Identify which cell holds the provided text, then report its (x, y) central coordinate. 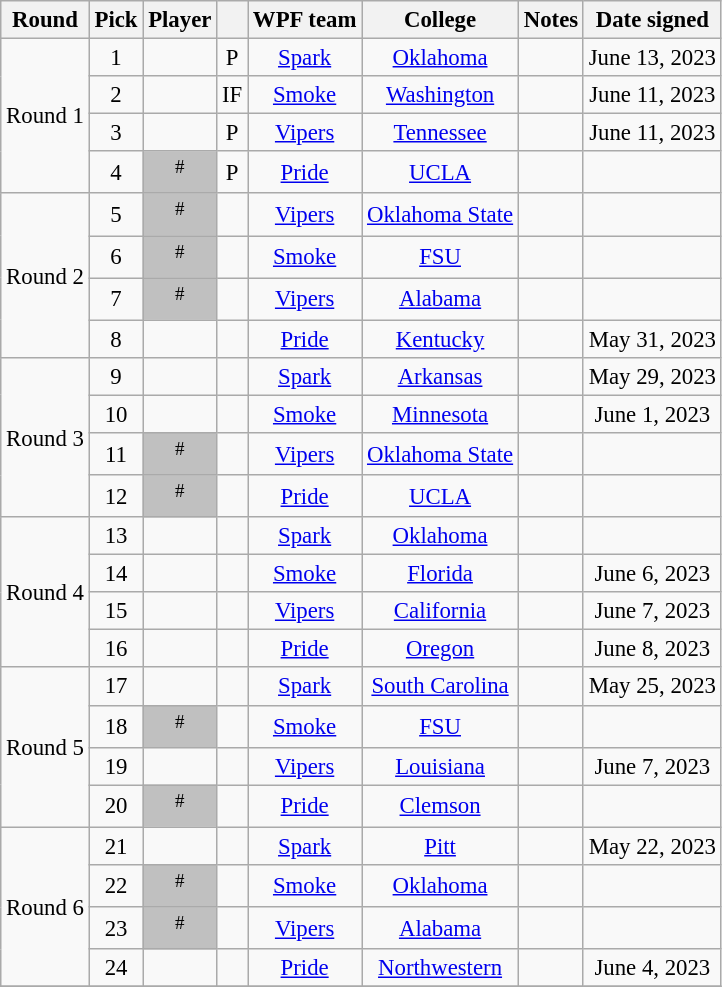
Pitt (440, 846)
4 (116, 172)
June 6, 2023 (652, 574)
3 (116, 133)
WPF team (305, 20)
Kentucky (440, 339)
12 (116, 496)
16 (116, 649)
Pick (116, 20)
Round 6 (45, 907)
California (440, 611)
Florida (440, 574)
23 (116, 928)
Date signed (652, 20)
Minnesota (440, 414)
5 (116, 215)
Round 2 (45, 276)
Clemson (440, 806)
Arkansas (440, 377)
14 (116, 574)
June 4, 2023 (652, 968)
Round (45, 20)
10 (116, 414)
South Carolina (440, 687)
Washington (440, 95)
11 (116, 454)
May 25, 2023 (652, 687)
6 (116, 257)
Round 1 (45, 116)
15 (116, 611)
Oregon (440, 649)
Round 4 (45, 592)
Player (180, 20)
Round 5 (45, 748)
2 (116, 95)
17 (116, 687)
9 (116, 377)
Notes (550, 20)
13 (116, 536)
18 (116, 726)
22 (116, 886)
Round 3 (45, 438)
IF (232, 95)
Tennessee (440, 133)
Louisiana (440, 766)
21 (116, 846)
June 1, 2023 (652, 414)
7 (116, 299)
June 13, 2023 (652, 58)
20 (116, 806)
19 (116, 766)
May 31, 2023 (652, 339)
24 (116, 968)
8 (116, 339)
May 29, 2023 (652, 377)
Northwestern (440, 968)
1 (116, 58)
May 22, 2023 (652, 846)
College (440, 20)
June 8, 2023 (652, 649)
